Output the (x, y) coordinate of the center of the cell containing the given text.  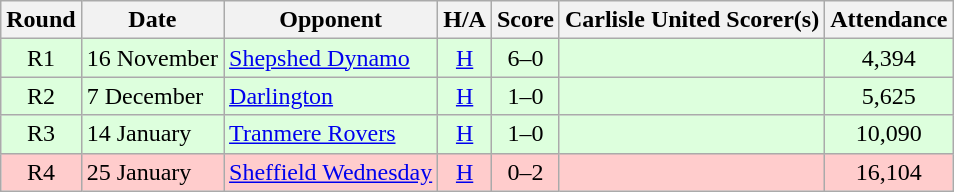
R2 (41, 96)
Date (152, 20)
25 January (152, 172)
14 January (152, 134)
16,104 (889, 172)
Carlisle United Scorer(s) (692, 20)
R4 (41, 172)
R1 (41, 58)
Score (525, 20)
H/A (465, 20)
4,394 (889, 58)
R3 (41, 134)
Attendance (889, 20)
Sheffield Wednesday (331, 172)
16 November (152, 58)
Tranmere Rovers (331, 134)
Shepshed Dynamo (331, 58)
Opponent (331, 20)
10,090 (889, 134)
7 December (152, 96)
0–2 (525, 172)
6–0 (525, 58)
Darlington (331, 96)
5,625 (889, 96)
Round (41, 20)
